Pinpoint the cell where the given text exists, returning its [X, Y] midpoint coordinate. 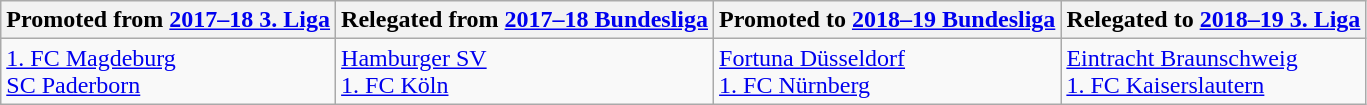
Promoted from 2017–18 3. Liga [168, 20]
Promoted to 2018–19 Bundesliga [888, 20]
Relegated to 2018–19 3. Liga [1214, 20]
Hamburger SV1. FC Köln [525, 72]
1. FC MagdeburgSC Paderborn [168, 72]
Eintracht Braunschweig1. FC Kaiserslautern [1214, 72]
Relegated from 2017–18 Bundesliga [525, 20]
Fortuna Düsseldorf1. FC Nürnberg [888, 72]
